Identify which cell holds the provided text, then report its [X, Y] central coordinate. 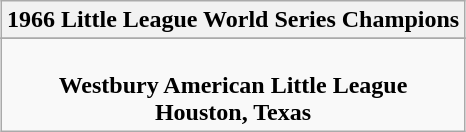
Westbury American Little LeagueHouston, Texas [232, 85]
1966 Little League World Series Champions [232, 20]
